Output the (X, Y) coordinate of the center of the cell containing the given text.  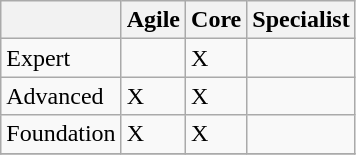
Agile (153, 20)
Specialist (301, 20)
Core (216, 20)
Foundation (61, 134)
Expert (61, 58)
Advanced (61, 96)
